Extract the (x, y) coordinate from the center of the cell holding the provided text.  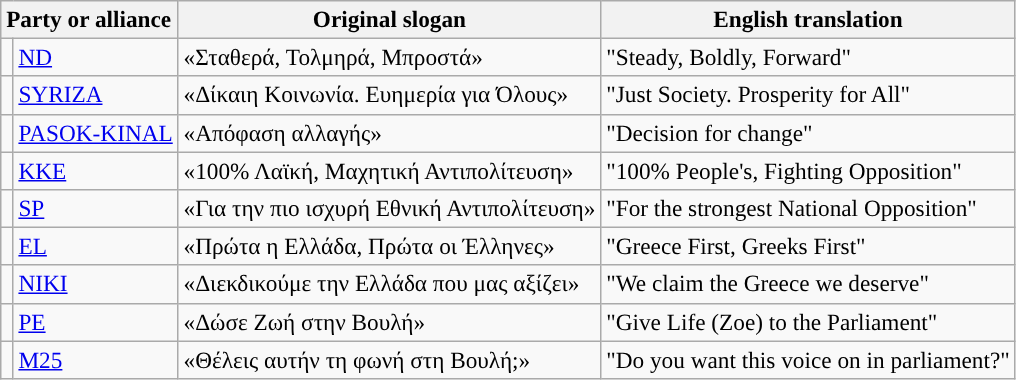
«100% Λαϊκή, Μαχητική Αντιπολίτευση» (390, 170)
Party or alliance (90, 19)
"Just Society. Prosperity for All" (808, 95)
NIKI (96, 284)
«Δώσε Ζωή στην Βουλή» (390, 322)
M25 (96, 359)
KKE (96, 170)
«Για την πιο ισχυρή Εθνική Αντιπολίτευση» (390, 208)
"Decision for change" (808, 133)
"Do you want this voice on in parliament?" (808, 359)
"100% People's, Fighting Opposition" (808, 170)
"Give Life (Zoe) to the Parliament" (808, 322)
«Πρώτα η Ελλάδα, Πρώτα οι Έλληνες» (390, 246)
«Θέλεις αυτήν τη φωνή στη Βουλή;» (390, 359)
SP (96, 208)
"Greece First, Greeks First" (808, 246)
«Σταθερά, Τολμηρά, Μπροστά» (390, 57)
"Steady, Boldly, Forward" (808, 57)
PE (96, 322)
«Διεκδικούμε την Ελλάδα που μας αξίζει» (390, 284)
"We claim the Greece we deserve" (808, 284)
PASOK-KINAL (96, 133)
English translation (808, 19)
EL (96, 246)
«Απόφαση αλλαγής» (390, 133)
Original slogan (390, 19)
ND (96, 57)
«Δίκαιη Κοινωνία. Ευημερία για Όλους» (390, 95)
SYRIZA (96, 95)
"For the strongest National Opposition" (808, 208)
